Extract the [x, y] coordinate from the center of the cell holding the provided text.  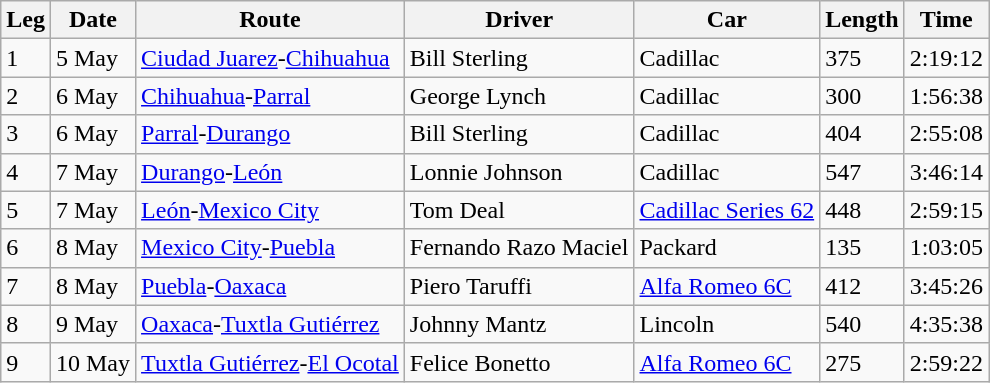
Cadillac Series 62 [727, 210]
Puebla-Oaxaca [270, 286]
2:59:15 [946, 210]
2:55:08 [946, 134]
Leg [26, 20]
448 [862, 210]
540 [862, 324]
3 [26, 134]
Date [92, 20]
Parral-Durango [270, 134]
5 May [92, 58]
1 [26, 58]
Felice Bonetto [519, 362]
Tom Deal [519, 210]
Route [270, 20]
Car [727, 20]
10 May [92, 362]
Length [862, 20]
547 [862, 172]
Time [946, 20]
3:46:14 [946, 172]
Lonnie Johnson [519, 172]
4:35:38 [946, 324]
1:56:38 [946, 96]
135 [862, 248]
Ciudad Juarez-Chihuahua [270, 58]
Driver [519, 20]
4 [26, 172]
Packard [727, 248]
5 [26, 210]
7 [26, 286]
2:19:12 [946, 58]
Chihuahua-Parral [270, 96]
Fernando Razo Maciel [519, 248]
2:59:22 [946, 362]
8 [26, 324]
9 May [92, 324]
Durango-León [270, 172]
Tuxtla Gutiérrez-El Ocotal [270, 362]
3:45:26 [946, 286]
300 [862, 96]
León-Mexico City [270, 210]
Johnny Mantz [519, 324]
Oaxaca-Tuxtla Gutiérrez [270, 324]
275 [862, 362]
Mexico City-Puebla [270, 248]
404 [862, 134]
412 [862, 286]
Lincoln [727, 324]
2 [26, 96]
1:03:05 [946, 248]
375 [862, 58]
George Lynch [519, 96]
9 [26, 362]
6 [26, 248]
Piero Taruffi [519, 286]
